Detect which cell encompasses the target text, then output its (X, Y) center coordinate. 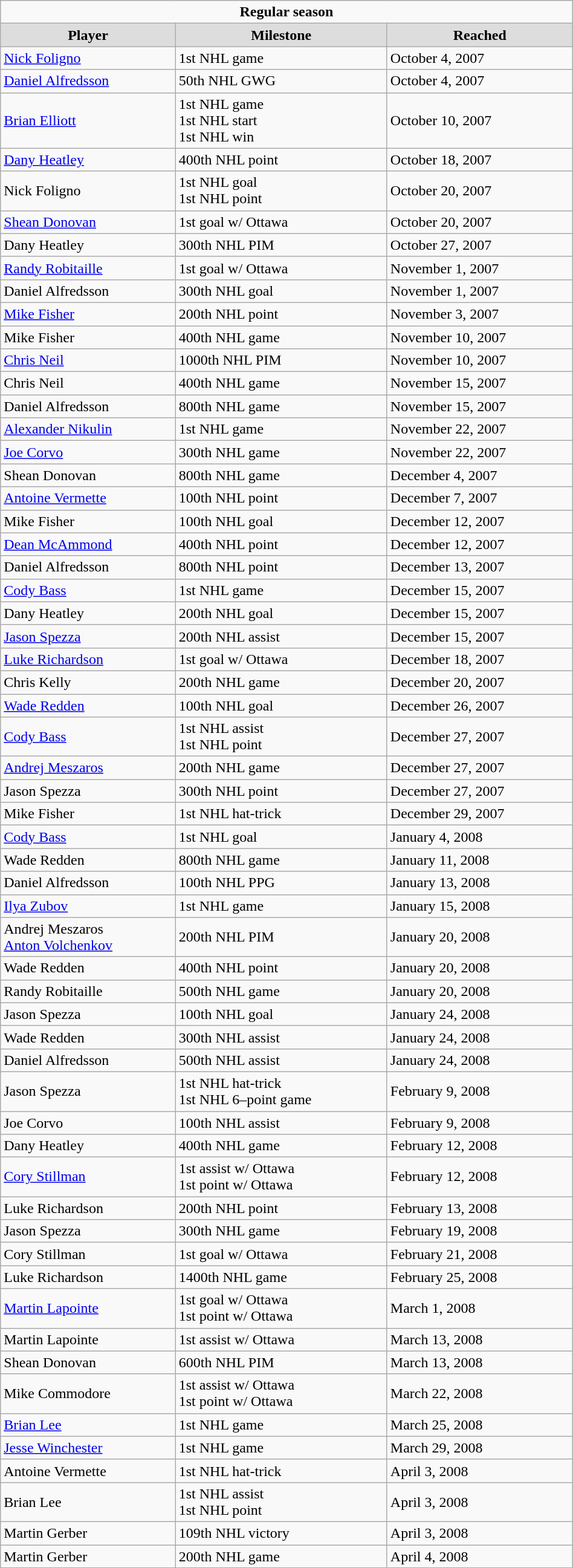
Andrej Meszaros (88, 768)
100th NHL point (281, 498)
1st NHL hat-trick1st NHL 6–point game (281, 1091)
February 19, 2008 (480, 1231)
1st NHL goal1st NHL point (281, 191)
Regular season (286, 12)
March 1, 2008 (480, 1309)
1st NHL goal (281, 837)
Andrej MeszarosAnton Volchenkov (88, 937)
January 11, 2008 (480, 860)
December 26, 2007 (480, 706)
Milestone (281, 35)
March 29, 2008 (480, 1448)
1st assist w/ Ottawa (281, 1339)
December 4, 2007 (480, 475)
March 25, 2008 (480, 1425)
October 10, 2007 (480, 120)
April 4, 2008 (480, 1556)
December 18, 2007 (480, 659)
300th NHL point (281, 791)
200th NHL assist (281, 636)
1400th NHL game (281, 1277)
500th NHL assist (281, 1060)
109th NHL victory (281, 1533)
March 22, 2008 (480, 1393)
Brian Elliott (88, 120)
800th NHL point (281, 567)
February 21, 2008 (480, 1254)
1000th NHL PIM (281, 360)
December 20, 2007 (480, 682)
January 4, 2008 (480, 837)
October 27, 2007 (480, 245)
Player (88, 35)
January 15, 2008 (480, 906)
1st goal w/ Ottawa1st point w/ Ottawa (281, 1309)
December 7, 2007 (480, 498)
December 29, 2007 (480, 814)
200th NHL goal (281, 613)
1st NHL game1st NHL start1st NHL win (281, 120)
October 18, 2007 (480, 160)
Jesse Winchester (88, 1448)
Mike Commodore (88, 1393)
100th NHL PPG (281, 883)
500th NHL game (281, 991)
200th NHL PIM (281, 937)
December 13, 2007 (480, 567)
300th NHL goal (281, 291)
February 13, 2008 (480, 1208)
Reached (480, 35)
300th NHL assist (281, 1037)
Dean McAmmond (88, 544)
Ilya Zubov (88, 906)
January 13, 2008 (480, 883)
300th NHL PIM (281, 245)
Chris Kelly (88, 682)
600th NHL PIM (281, 1362)
February 25, 2008 (480, 1277)
100th NHL assist (281, 1123)
November 3, 2007 (480, 314)
50th NHL GWG (281, 81)
Alexander Nikulin (88, 429)
